Extract the (x, y) coordinate from the center of the cell holding the provided text.  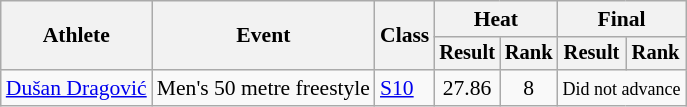
Did not advance (621, 88)
Athlete (76, 36)
Final (621, 19)
Event (264, 36)
Heat (496, 19)
S10 (404, 88)
Class (404, 36)
8 (529, 88)
Dušan Dragović (76, 88)
27.86 (467, 88)
Men's 50 metre freestyle (264, 88)
